Extract the (X, Y) coordinate from the center of the cell holding the provided text.  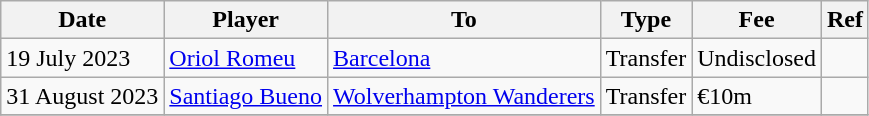
€10m (757, 96)
Ref (844, 20)
Oriol Romeu (246, 58)
Fee (757, 20)
To (464, 20)
Undisclosed (757, 58)
19 July 2023 (82, 58)
Barcelona (464, 58)
31 August 2023 (82, 96)
Type (646, 20)
Date (82, 20)
Santiago Bueno (246, 96)
Wolverhampton Wanderers (464, 96)
Player (246, 20)
